Determine the [x, y] coordinate at the center of the cell enclosing the given text.  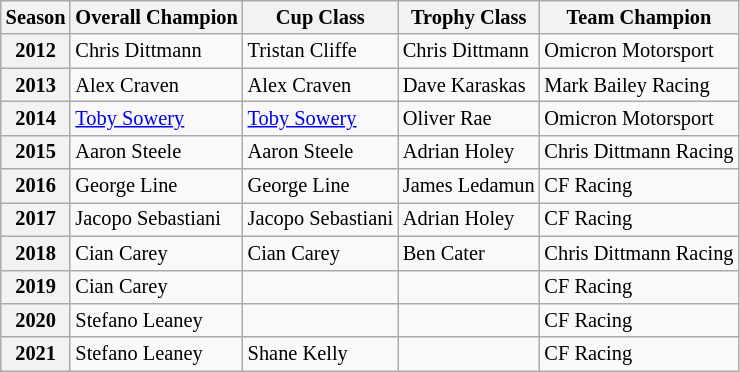
Shane Kelly [320, 354]
Tristan Cliffe [320, 51]
Overall Champion [156, 17]
2016 [36, 186]
Cup Class [320, 17]
Ben Cater [469, 253]
2017 [36, 219]
2012 [36, 51]
2020 [36, 320]
James Ledamun [469, 186]
Season [36, 17]
2014 [36, 118]
Trophy Class [469, 17]
2015 [36, 152]
Dave Karaskas [469, 85]
Mark Bailey Racing [640, 85]
2019 [36, 287]
2018 [36, 253]
2021 [36, 354]
Oliver Rae [469, 118]
Team Champion [640, 17]
2013 [36, 85]
